Detect which cell encompasses the target text, then output its [X, Y] center coordinate. 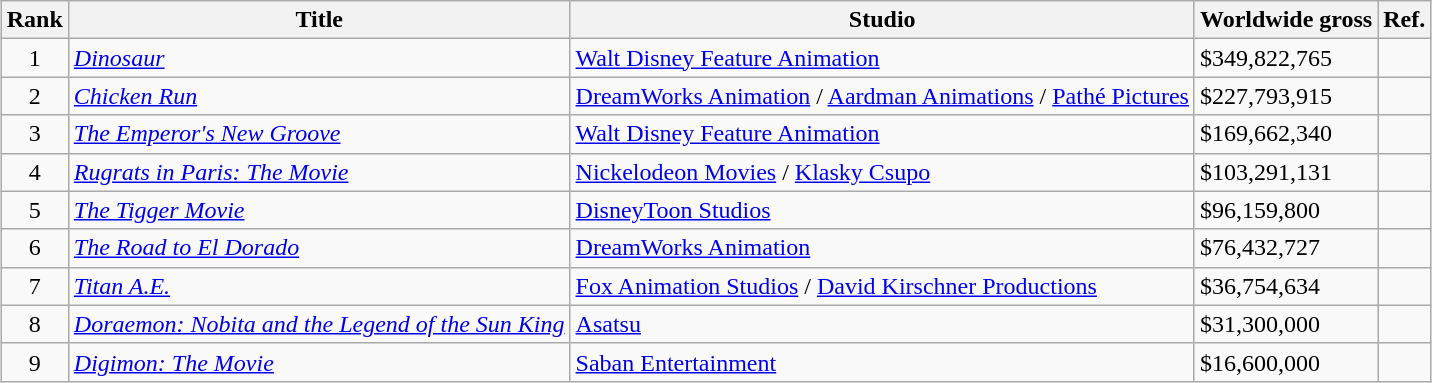
$31,300,000 [1286, 324]
Studio [882, 20]
Asatsu [882, 324]
Rugrats in Paris: The Movie [319, 172]
Title [319, 20]
The Road to El Dorado [319, 248]
Nickelodeon Movies / Klasky Csupo [882, 172]
7 [34, 286]
Worldwide gross [1286, 20]
The Tigger Movie [319, 210]
$76,432,727 [1286, 248]
Saban Entertainment [882, 362]
3 [34, 134]
8 [34, 324]
Chicken Run [319, 96]
Fox Animation Studios / David Kirschner Productions [882, 286]
$169,662,340 [1286, 134]
$103,291,131 [1286, 172]
Rank [34, 20]
$36,754,634 [1286, 286]
6 [34, 248]
2 [34, 96]
DisneyToon Studios [882, 210]
$227,793,915 [1286, 96]
1 [34, 58]
Titan A.E. [319, 286]
DreamWorks Animation [882, 248]
Ref. [1404, 20]
$96,159,800 [1286, 210]
Digimon: The Movie [319, 362]
DreamWorks Animation / Aardman Animations / Pathé Pictures [882, 96]
9 [34, 362]
5 [34, 210]
$16,600,000 [1286, 362]
The Emperor's New Groove [319, 134]
Doraemon: Nobita and the Legend of the Sun King [319, 324]
4 [34, 172]
$349,822,765 [1286, 58]
Dinosaur [319, 58]
